For the text-containing cell, return its midpoint in (X, Y) coordinate format. 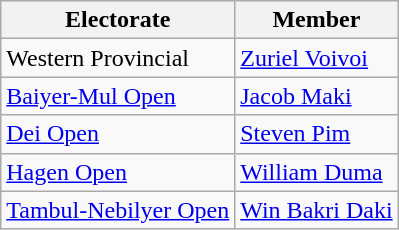
Baiyer-Mul Open (118, 96)
Steven Pim (316, 134)
Electorate (118, 20)
Win Bakri Daki (316, 210)
Member (316, 20)
Jacob Maki (316, 96)
Tambul-Nebilyer Open (118, 210)
Hagen Open (118, 172)
William Duma (316, 172)
Western Provincial (118, 58)
Zuriel Voivoi (316, 58)
Dei Open (118, 134)
